From the cell containing the given text, extract its center point as (X, Y) coordinate. 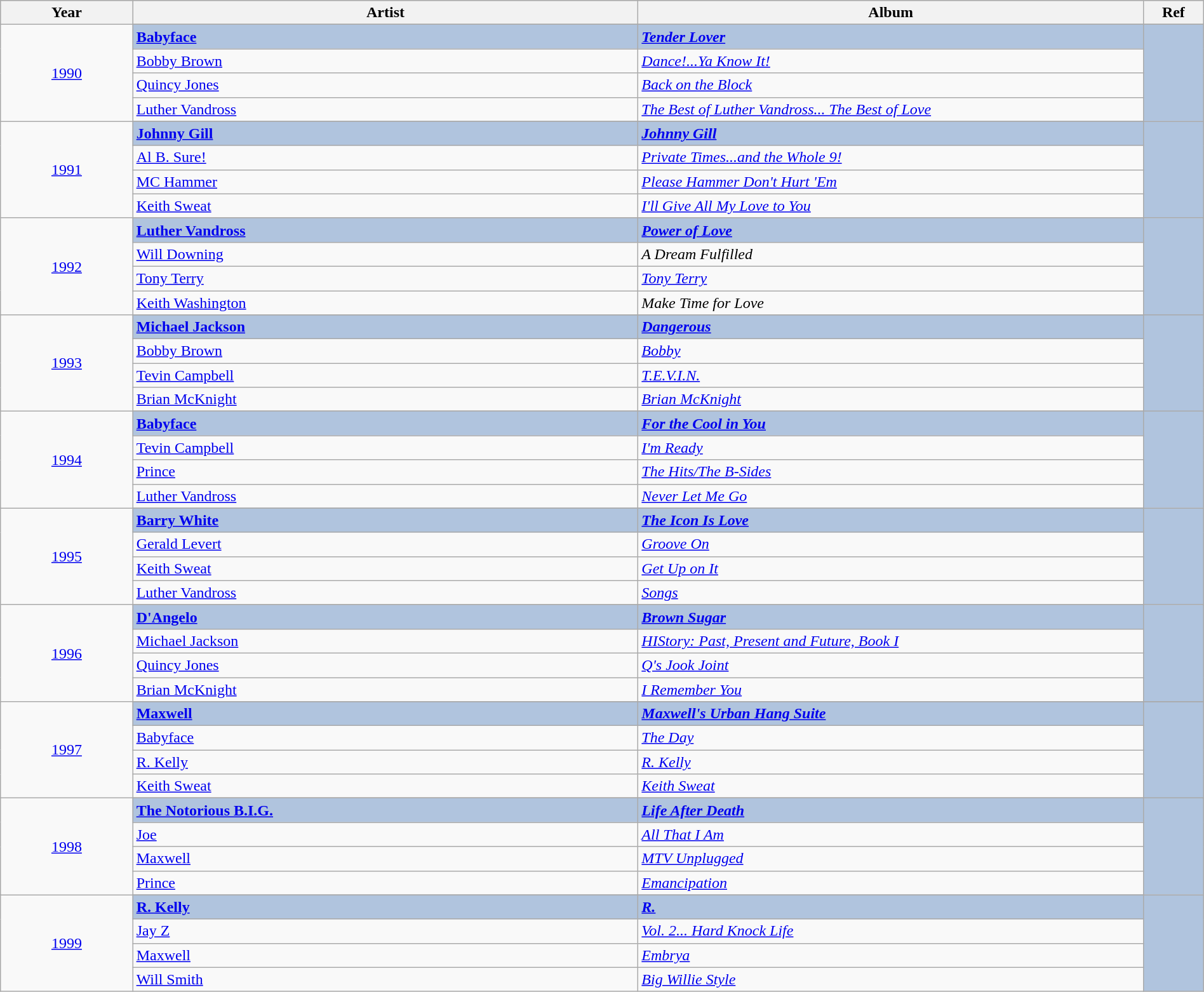
1994 (67, 460)
1998 (67, 847)
1990 (67, 73)
Brown Sugar (891, 617)
Power of Love (891, 230)
MTV Unplugged (891, 859)
Vol. 2... Hard Knock Life (891, 931)
Will Smith (385, 979)
The Notorious B.I.G. (385, 810)
Make Time for Love (891, 303)
Barry White (385, 520)
Keith Washington (385, 303)
Bobby (891, 351)
Back on the Block (891, 85)
The Day (891, 738)
For the Cool in You (891, 424)
Never Let Me Go (891, 496)
D'Angelo (385, 617)
Will Downing (385, 254)
Album (891, 13)
Dangerous (891, 327)
Artist (385, 13)
Maxwell's Urban Hang Suite (891, 714)
T.E.V.I.N. (891, 375)
All That I Am (891, 834)
1999 (67, 943)
R. (891, 907)
Embrya (891, 955)
Al B. Sure! (385, 158)
Q's Jook Joint (891, 665)
I'm Ready (891, 448)
Please Hammer Don't Hurt 'Em (891, 182)
The Icon Is Love (891, 520)
Groove On (891, 544)
Emancipation (891, 883)
1991 (67, 170)
Jay Z (385, 931)
Tender Lover (891, 37)
A Dream Fulfilled (891, 254)
Dance!...Ya Know It! (891, 61)
Joe (385, 834)
I Remember You (891, 689)
1995 (67, 556)
1996 (67, 653)
Big Willie Style (891, 979)
Songs (891, 593)
MC Hammer (385, 182)
1997 (67, 750)
1992 (67, 266)
HIStory: Past, Present and Future, Book I (891, 641)
Gerald Levert (385, 544)
The Hits/The B-Sides (891, 472)
I'll Give All My Love to You (891, 206)
Private Times...and the Whole 9! (891, 158)
1993 (67, 363)
Ref (1174, 13)
Year (67, 13)
Get Up on It (891, 568)
The Best of Luther Vandross... The Best of Love (891, 109)
Life After Death (891, 810)
